For the text-containing cell, return its midpoint in (x, y) coordinate format. 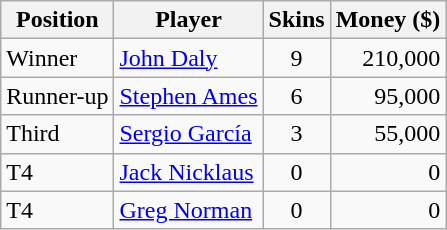
6 (296, 96)
Third (58, 134)
Position (58, 20)
55,000 (388, 134)
Jack Nicklaus (188, 172)
Winner (58, 58)
Sergio García (188, 134)
Greg Norman (188, 210)
210,000 (388, 58)
John Daly (188, 58)
Skins (296, 20)
Stephen Ames (188, 96)
Money ($) (388, 20)
95,000 (388, 96)
3 (296, 134)
Runner-up (58, 96)
Player (188, 20)
9 (296, 58)
